Return [X, Y] of the center of cell containing provided text 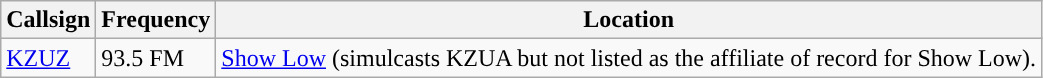
KZUZ [48, 58]
Location [629, 20]
Callsign [48, 20]
Show Low (simulcasts KZUA but not listed as the affiliate of record for Show Low). [629, 58]
Frequency [156, 20]
93.5 FM [156, 58]
